Pinpoint the cell where the given text exists, returning its [X, Y] midpoint coordinate. 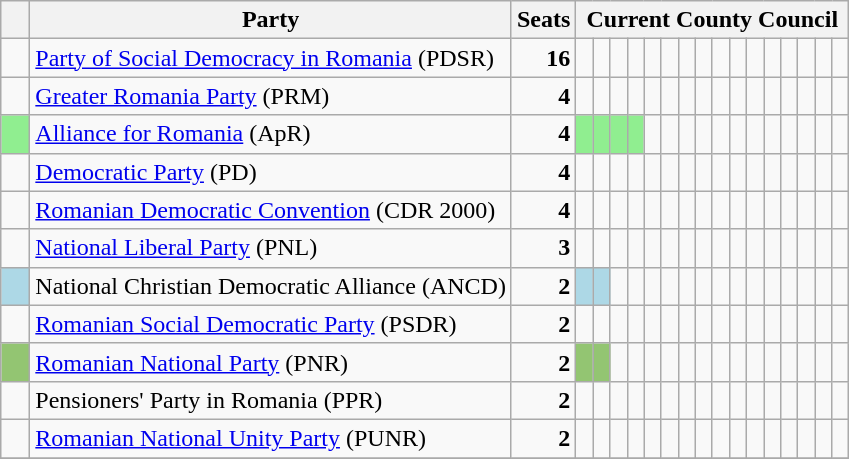
Romanian National Party (PNR) [271, 362]
3 [543, 248]
16 [543, 58]
Greater Romania Party (PRM) [271, 96]
Pensioners' Party in Romania (PPR) [271, 400]
Alliance for Romania (ApR) [271, 134]
National Liberal Party (PNL) [271, 248]
National Christian Democratic Alliance (ANCD) [271, 286]
Romanian National Unity Party (PUNR) [271, 438]
Democratic Party (PD) [271, 172]
Seats [543, 20]
Romanian Social Democratic Party (PSDR) [271, 324]
Party [271, 20]
Party of Social Democracy in Romania (PDSR) [271, 58]
Romanian Democratic Convention (CDR 2000) [271, 210]
Current County Council [712, 20]
